From the cell containing the given text, extract its center point as (x, y) coordinate. 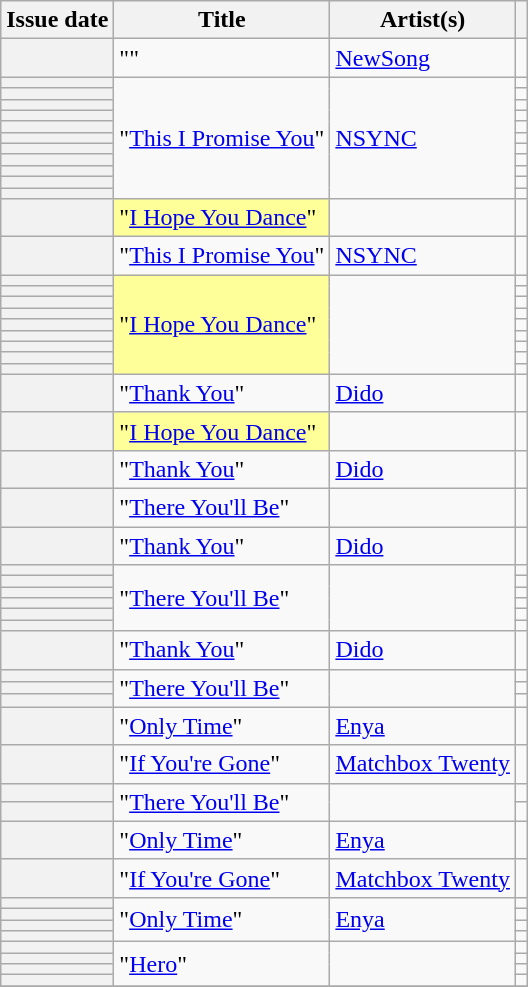
Title (222, 20)
"" (222, 58)
NewSong (423, 58)
"Hero" (222, 964)
Artist(s) (423, 20)
Issue date (58, 20)
